Determine the [X, Y] coordinate at the center of the cell enclosing the given text.  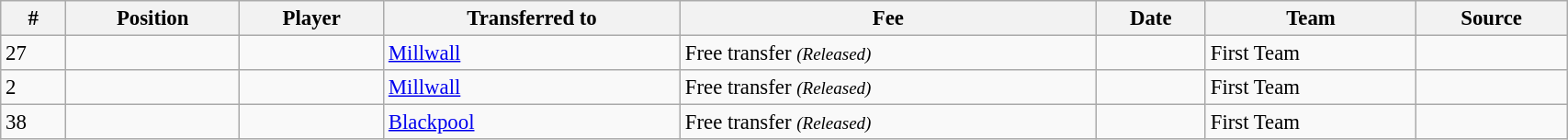
Transferred to [533, 18]
Source [1492, 18]
# [33, 18]
Date [1150, 18]
Fee [887, 18]
Blackpool [533, 122]
38 [33, 122]
27 [33, 53]
2 [33, 87]
Player [312, 18]
Team [1310, 18]
Position [152, 18]
